Detect which cell encompasses the target text, then output its (x, y) center coordinate. 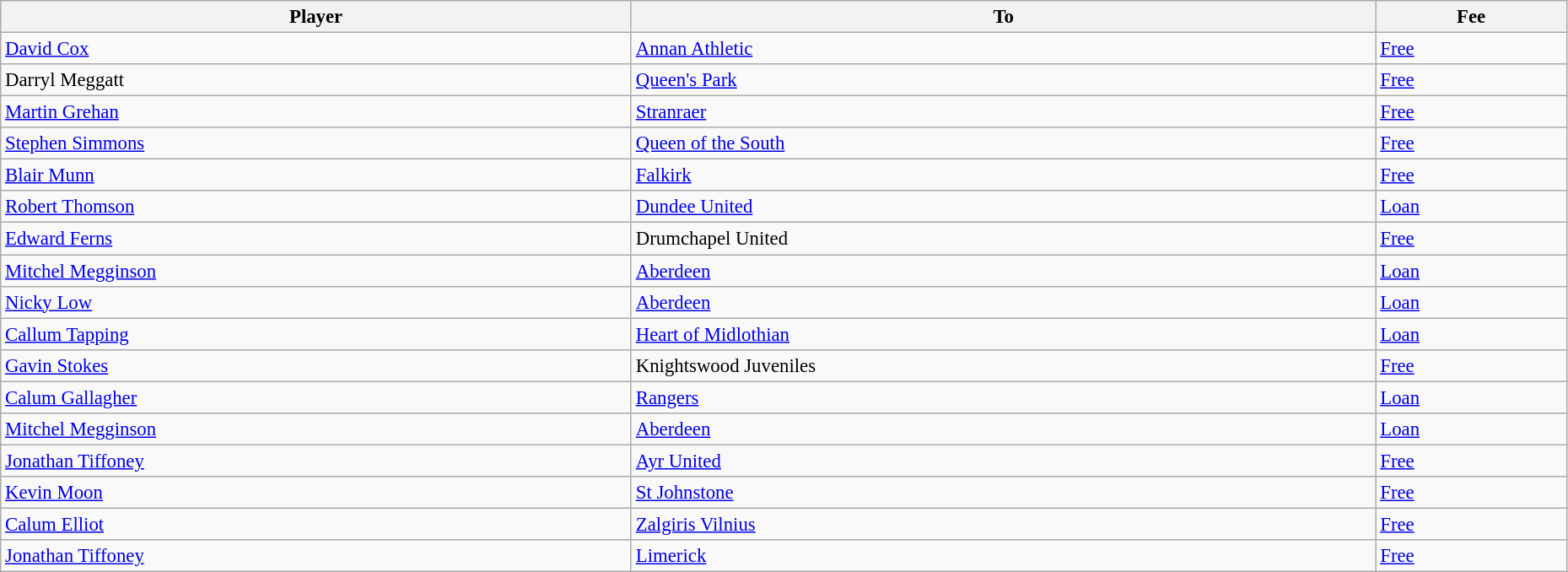
To (1003, 17)
David Cox (316, 49)
Gavin Stokes (316, 365)
Blair Munn (316, 175)
Edward Ferns (316, 239)
Callum Tapping (316, 334)
Calum Elliot (316, 524)
Knightswood Juveniles (1003, 365)
Rangers (1003, 397)
Martin Grehan (316, 112)
Queen of the South (1003, 143)
Darryl Meggatt (316, 80)
Drumchapel United (1003, 239)
Dundee United (1003, 207)
St Johnstone (1003, 493)
Fee (1471, 17)
Kevin Moon (316, 493)
Stephen Simmons (316, 143)
Stranraer (1003, 112)
Annan Athletic (1003, 49)
Queen's Park (1003, 80)
Heart of Midlothian (1003, 334)
Limerick (1003, 556)
Zalgiris Vilnius (1003, 524)
Ayr United (1003, 461)
Calum Gallagher (316, 397)
Player (316, 17)
Falkirk (1003, 175)
Nicky Low (316, 302)
Robert Thomson (316, 207)
